Determine the [x, y] coordinate at the center of the cell enclosing the given text.  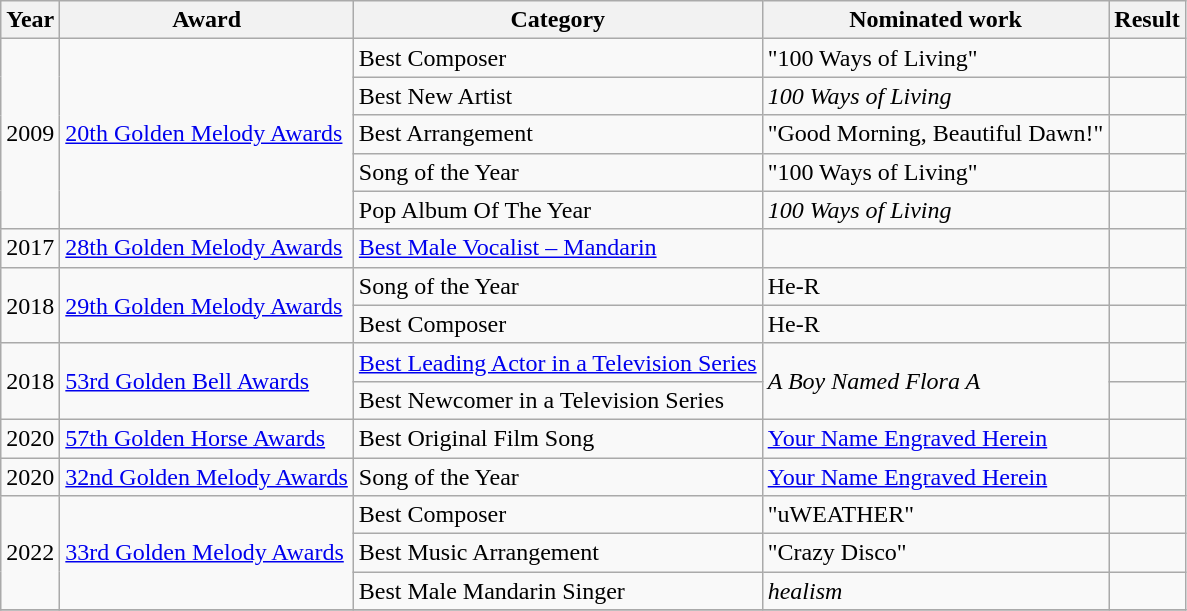
Pop Album Of The Year [558, 210]
Year [30, 20]
2022 [30, 553]
Best Newcomer in a Television Series [558, 400]
53rd Golden Bell Awards [207, 381]
healism [936, 591]
Result [1147, 20]
A Boy Named Flora A [936, 381]
28th Golden Melody Awards [207, 248]
32nd Golden Melody Awards [207, 477]
"Crazy Disco" [936, 553]
Best Leading Actor in a Television Series [558, 362]
Nominated work [936, 20]
Best New Artist [558, 96]
20th Golden Melody Awards [207, 134]
Best Original Film Song [558, 438]
Award [207, 20]
57th Golden Horse Awards [207, 438]
2017 [30, 248]
2009 [30, 134]
33rd Golden Melody Awards [207, 553]
Best Arrangement [558, 134]
Best Male Mandarin Singer [558, 591]
Best Music Arrangement [558, 553]
"uWEATHER" [936, 515]
Category [558, 20]
29th Golden Melody Awards [207, 305]
Best Male Vocalist – Mandarin [558, 248]
"Good Morning, Beautiful Dawn!" [936, 134]
